Determine the (X, Y) coordinate at the center of the cell enclosing the given text.  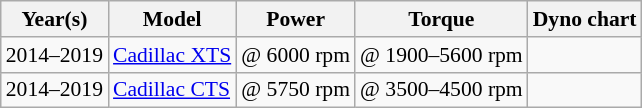
Year(s) (54, 19)
Cadillac CTS (172, 90)
@ 3500–4500 rpm (442, 90)
@ 1900–5600 rpm (442, 55)
Model (172, 19)
Power (296, 19)
Dyno chart (585, 19)
@ 5750 rpm (296, 90)
@ 6000 rpm (296, 55)
Torque (442, 19)
Cadillac XTS (172, 55)
